Pinpoint the cell where the given text exists, returning its [x, y] midpoint coordinate. 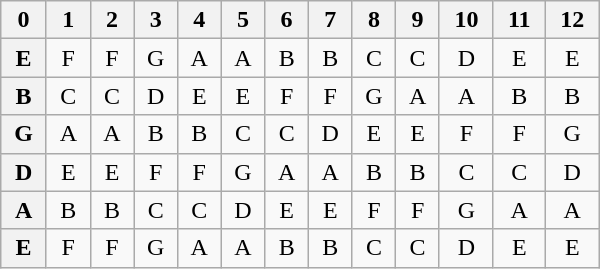
12 [572, 20]
1 [68, 20]
5 [243, 20]
7 [330, 20]
11 [519, 20]
6 [287, 20]
3 [156, 20]
2 [112, 20]
10 [466, 20]
8 [374, 20]
9 [418, 20]
0 [24, 20]
4 [199, 20]
